Return [X, Y] of the center of cell containing provided text 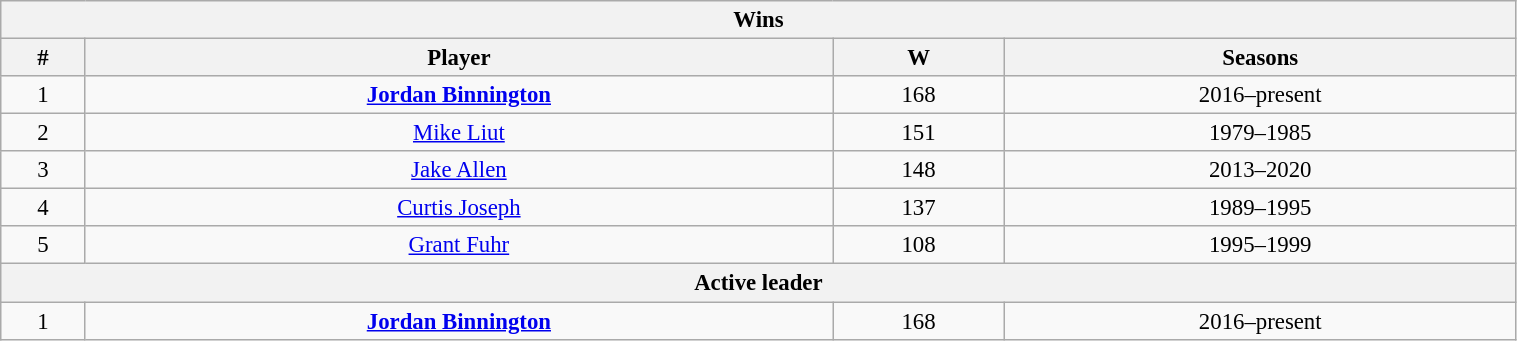
Seasons [1260, 58]
4 [43, 208]
Grant Fuhr [459, 245]
1989–1995 [1260, 208]
Curtis Joseph [459, 208]
137 [919, 208]
151 [919, 133]
1979–1985 [1260, 133]
3 [43, 170]
108 [919, 245]
1995–1999 [1260, 245]
Mike Liut [459, 133]
Wins [758, 20]
# [43, 58]
2 [43, 133]
2013–2020 [1260, 170]
148 [919, 170]
Jake Allen [459, 170]
Active leader [758, 283]
W [919, 58]
5 [43, 245]
Player [459, 58]
